Scan for the cell matching the given text and deliver its (x, y) coordinate at center. 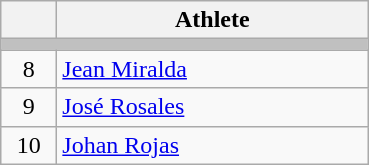
José Rosales (212, 107)
Athlete (212, 20)
8 (29, 69)
Johan Rojas (212, 145)
9 (29, 107)
Jean Miralda (212, 69)
10 (29, 145)
